Return the [x, y] coordinate for the center point of the cell that contains the specified text.  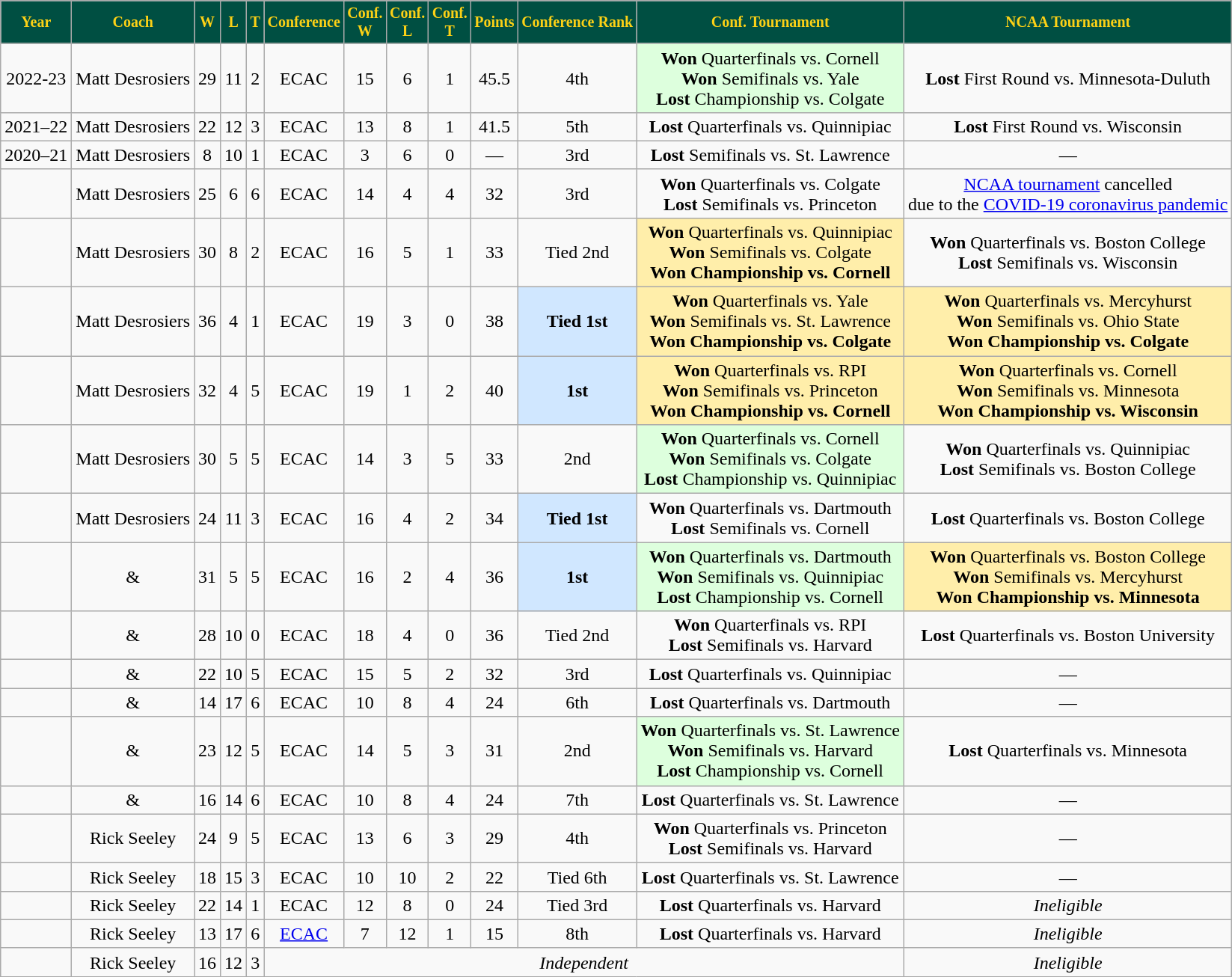
Won Quarterfinals vs. Boston College Won Semifinals vs. Mercyhurst Won Championship vs. Minnesota [1068, 577]
6th [577, 702]
41.5 [495, 126]
38 [495, 322]
23 [208, 751]
T [256, 22]
Conference [304, 22]
Conf. W [365, 22]
Won Quarterfinals vs. St. Lawrence Won Semifinals vs. Harvard Lost Championship vs. Cornell [770, 751]
Year [36, 22]
Won Quarterfinals vs. Dartmouth Won Semifinals vs. Quinnipiac Lost Championship vs. Cornell [770, 577]
Won Quarterfinals vs. Boston College Lost Semifinals vs. Wisconsin [1068, 252]
L [233, 22]
Won Quarterfinals vs. Dartmouth Lost Semifinals vs. Cornell [770, 518]
25 [208, 193]
Won Quarterfinals vs. Yale Won Semifinals vs. St. Lawrence Won Championship vs. Colgate [770, 322]
Won Quarterfinals vs. Colgate Lost Semifinals vs. Princeton [770, 193]
9 [233, 838]
2020–21 [36, 155]
Lost Quarterfinals vs. Dartmouth [770, 702]
Won Quarterfinals vs. Cornell Won Semifinals vs. Colgate Lost Championship vs. Quinnipiac [770, 459]
Points [495, 22]
2021–22 [36, 126]
Lost Quarterfinals vs. Boston College [1068, 518]
5th [577, 126]
Won Quarterfinals vs. Quinnipiac Lost Semifinals vs. Boston College [1068, 459]
40 [495, 391]
Won Quarterfinals vs. Cornell Won Semifinals vs. Yale Lost Championship vs. Colgate [770, 78]
7th [577, 800]
45.5 [495, 78]
Lost First Round vs. Minnesota-Duluth [1068, 78]
Tied 3rd [577, 905]
Lost Semifinals vs. St. Lawrence [770, 155]
Lost Quarterfinals vs. Boston University [1068, 636]
W [208, 22]
Conf. Tournament [770, 22]
8th [577, 934]
Independent [584, 962]
Lost First Round vs. Wisconsin [1068, 126]
Won Quarterfinals vs. Cornell Won Semifinals vs. Minnesota Won Championship vs. Wisconsin [1068, 391]
Won Quarterfinals vs. RPI Lost Semifinals vs. Harvard [770, 636]
28 [208, 636]
Coach [133, 22]
Won Quarterfinals vs. RPI Won Semifinals vs. Princeton Won Championship vs. Cornell [770, 391]
NCAA tournament cancelleddue to the COVID-19 coronavirus pandemic [1068, 193]
34 [495, 518]
Conference Rank [577, 22]
NCAA Tournament [1068, 22]
Conf. T [450, 22]
Won Quarterfinals vs. Quinnipiac Won Semifinals vs. Colgate Won Championship vs. Cornell [770, 252]
Tied 6th [577, 877]
Conf. L [407, 22]
Lost Quarterfinals vs. Minnesota [1068, 751]
Won Quarterfinals vs. Mercyhurst Won Semifinals vs. Ohio State Won Championship vs. Colgate [1068, 322]
7 [365, 934]
Won Quarterfinals vs. Princeton Lost Semifinals vs. Harvard [770, 838]
2022-23 [36, 78]
